Scan for the cell matching the given text and deliver its (x, y) coordinate at center. 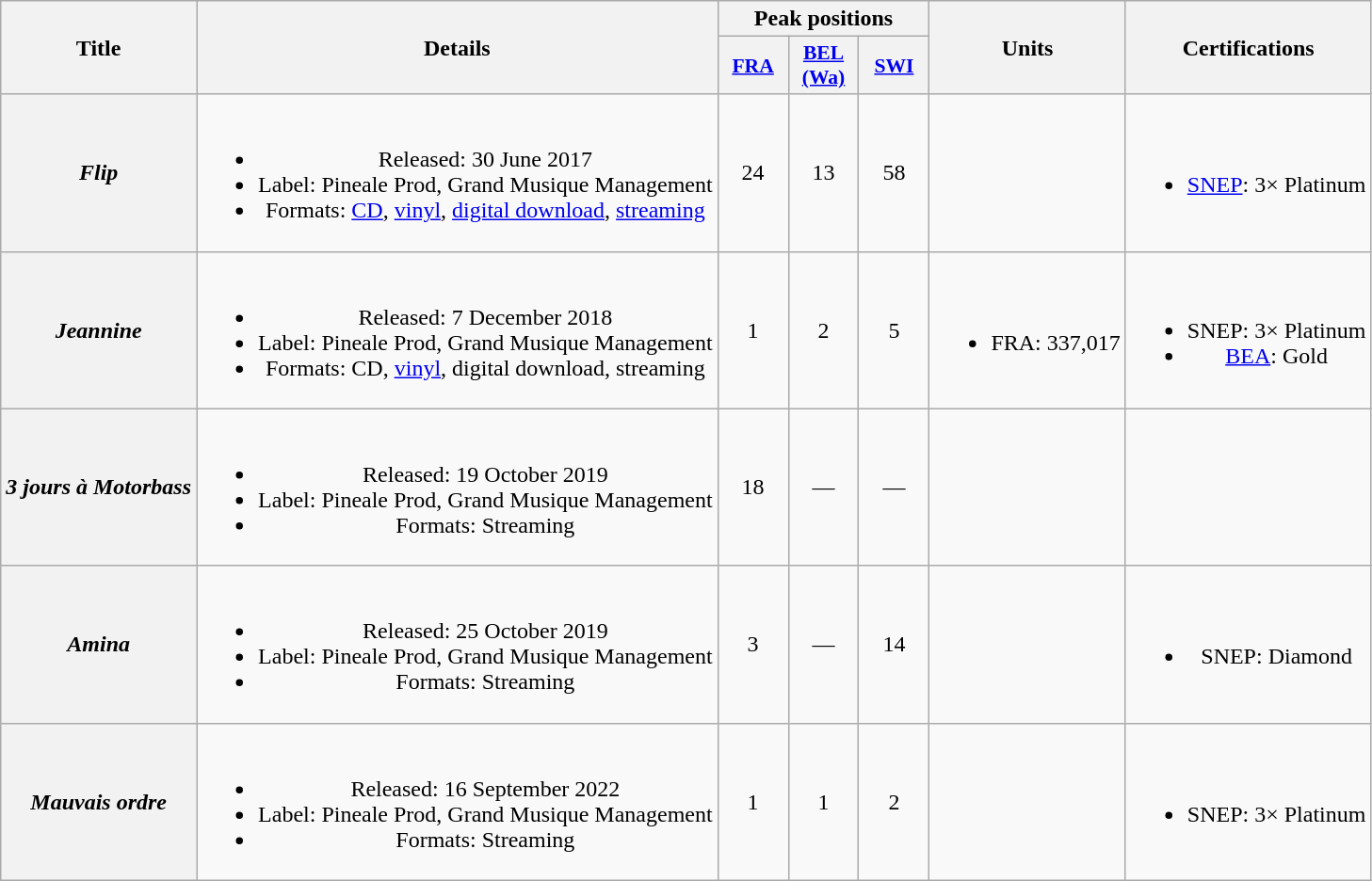
Amina (99, 644)
Peak positions (823, 19)
FRA: 337,017 (1027, 329)
18 (753, 488)
Certifications (1249, 47)
FRA (753, 66)
58 (895, 173)
24 (753, 173)
Released: 30 June 2017Label: Pineale Prod, Grand Musique ManagementFormats: CD, vinyl, digital download, streaming (458, 173)
Title (99, 47)
Released: 16 September 2022Label: Pineale Prod, Grand Musique ManagementFormats: Streaming (458, 802)
3 jours à Motorbass (99, 488)
SWI (895, 66)
Released: 25 October 2019Label: Pineale Prod, Grand Musique ManagementFormats: Streaming (458, 644)
13 (823, 173)
Released: 19 October 2019Label: Pineale Prod, Grand Musique ManagementFormats: Streaming (458, 488)
Mauvais ordre (99, 802)
Released: 7 December 2018Label: Pineale Prod, Grand Musique ManagementFormats: CD, vinyl, digital download, streaming (458, 329)
SNEP: Diamond (1249, 644)
3 (753, 644)
SNEP: 3× PlatinumBEA: Gold (1249, 329)
Jeannine (99, 329)
14 (895, 644)
5 (895, 329)
Details (458, 47)
Flip (99, 173)
Units (1027, 47)
BEL(Wa) (823, 66)
